Detect which cell encompasses the target text, then output its [x, y] center coordinate. 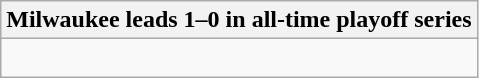
Milwaukee leads 1–0 in all-time playoff series [239, 20]
